Identify which cell holds the provided text, then report its [x, y] central coordinate. 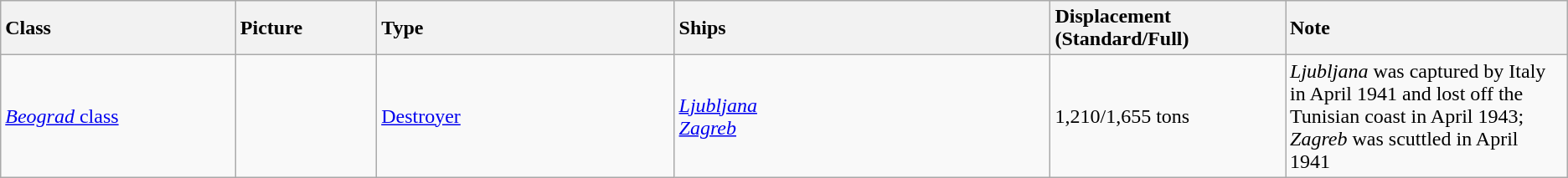
Beograd class [119, 116]
Note [1426, 28]
Displacement (Standard/Full) [1168, 28]
Type [526, 28]
LjubljanaZagreb [863, 116]
Destroyer [526, 116]
Picture [306, 28]
1,210/1,655 tons [1168, 116]
Class [119, 28]
Ships [863, 28]
Ljubljana was captured by Italy in April 1941 and lost off the Tunisian coast in April 1943; Zagreb was scuttled in April 1941 [1426, 116]
